Capture the cell that displays the provided text and extract its [x, y] central coordinate. 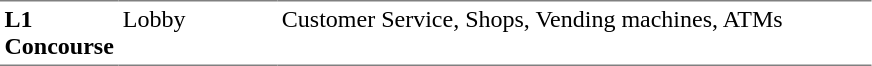
Customer Service, Shops, Vending machines, ATMs [574, 33]
Lobby [198, 33]
L1Concourse [59, 33]
